Extract the (x, y) coordinate from the center of the cell holding the provided text.  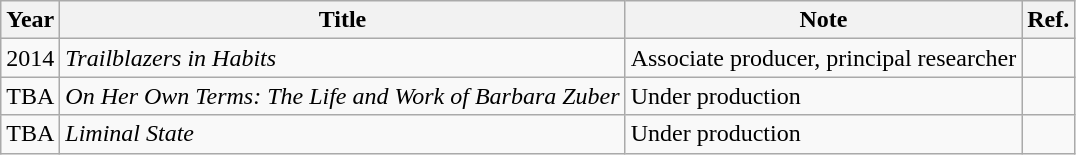
Ref. (1048, 20)
Note (824, 20)
Liminal State (342, 134)
Title (342, 20)
2014 (30, 58)
Associate producer, principal researcher (824, 58)
On Her Own Terms: The Life and Work of Barbara Zuber (342, 96)
Trailblazers in Habits (342, 58)
Year (30, 20)
